Extract the (X, Y) coordinate from the center of the cell holding the provided text.  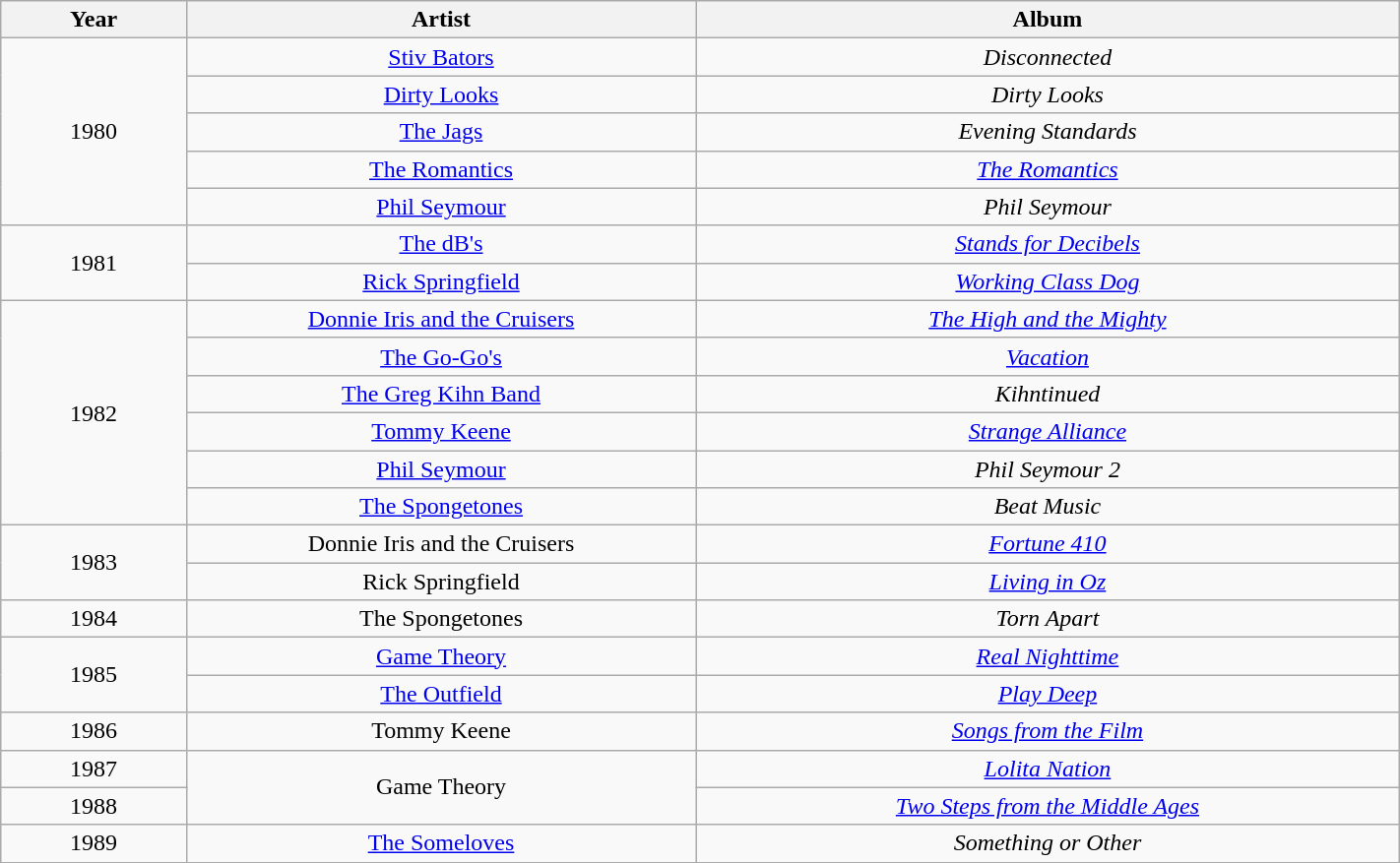
Working Class Dog (1048, 281)
1981 (95, 263)
Kihntinued (1048, 394)
The Greg Kihn Band (441, 394)
Play Deep (1048, 694)
1987 (95, 769)
Vacation (1048, 356)
Evening Standards (1048, 132)
The Outfield (441, 694)
Two Steps from the Middle Ages (1048, 806)
The High and the Mighty (1048, 319)
Beat Music (1048, 507)
Stands for Decibels (1048, 244)
Something or Other (1048, 843)
The Someloves (441, 843)
1983 (95, 563)
Living in Oz (1048, 582)
Disconnected (1048, 57)
Strange Alliance (1048, 431)
Songs from the Film (1048, 731)
The Jags (441, 132)
The dB's (441, 244)
Real Nighttime (1048, 656)
Fortune 410 (1048, 544)
1988 (95, 806)
The Go-Go's (441, 356)
Artist (441, 20)
1989 (95, 843)
Phil Seymour 2 (1048, 469)
Year (95, 20)
1984 (95, 619)
1985 (95, 675)
Lolita Nation (1048, 769)
Torn Apart (1048, 619)
1986 (95, 731)
1982 (95, 412)
Stiv Bators (441, 57)
1980 (95, 132)
Album (1048, 20)
